Return [X, Y] of the center of cell containing provided text 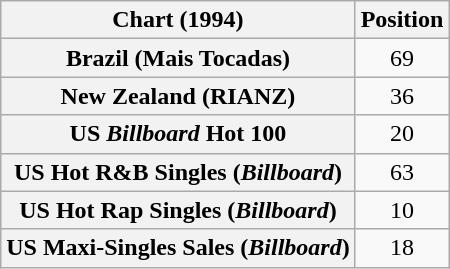
US Maxi-Singles Sales (Billboard) [178, 248]
69 [402, 58]
US Hot Rap Singles (Billboard) [178, 210]
New Zealand (RIANZ) [178, 96]
10 [402, 210]
US Hot R&B Singles (Billboard) [178, 172]
Brazil (Mais Tocadas) [178, 58]
36 [402, 96]
63 [402, 172]
18 [402, 248]
Position [402, 20]
20 [402, 134]
US Billboard Hot 100 [178, 134]
Chart (1994) [178, 20]
